Scan for the cell matching the given text and deliver its (X, Y) coordinate at center. 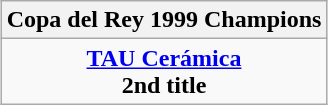
TAU Cerámica 2nd title (164, 72)
Copa del Rey 1999 Champions (164, 20)
